Output the (X, Y) coordinate of the center of the cell containing the given text.  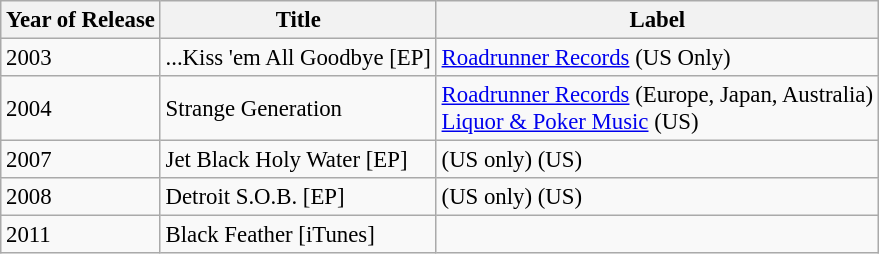
2008 (80, 197)
Year of Release (80, 20)
Label (657, 20)
Strange Generation (298, 108)
Roadrunner Records (Europe, Japan, Australia)Liquor & Poker Music (US) (657, 108)
Black Feather [iTunes] (298, 235)
2004 (80, 108)
Title (298, 20)
2007 (80, 160)
...Kiss 'em All Goodbye [EP] (298, 58)
2003 (80, 58)
2011 (80, 235)
Roadrunner Records (US Only) (657, 58)
Detroit S.O.B. [EP] (298, 197)
Jet Black Holy Water [EP] (298, 160)
